Pinpoint the cell where the given text exists, returning its [x, y] midpoint coordinate. 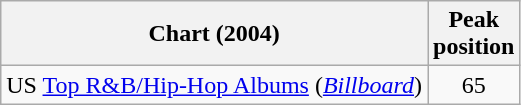
65 [474, 85]
Chart (2004) [214, 34]
US Top R&B/Hip-Hop Albums (Billboard) [214, 85]
Peakposition [474, 34]
